Determine the (x, y) coordinate at the center of the cell enclosing the given text.  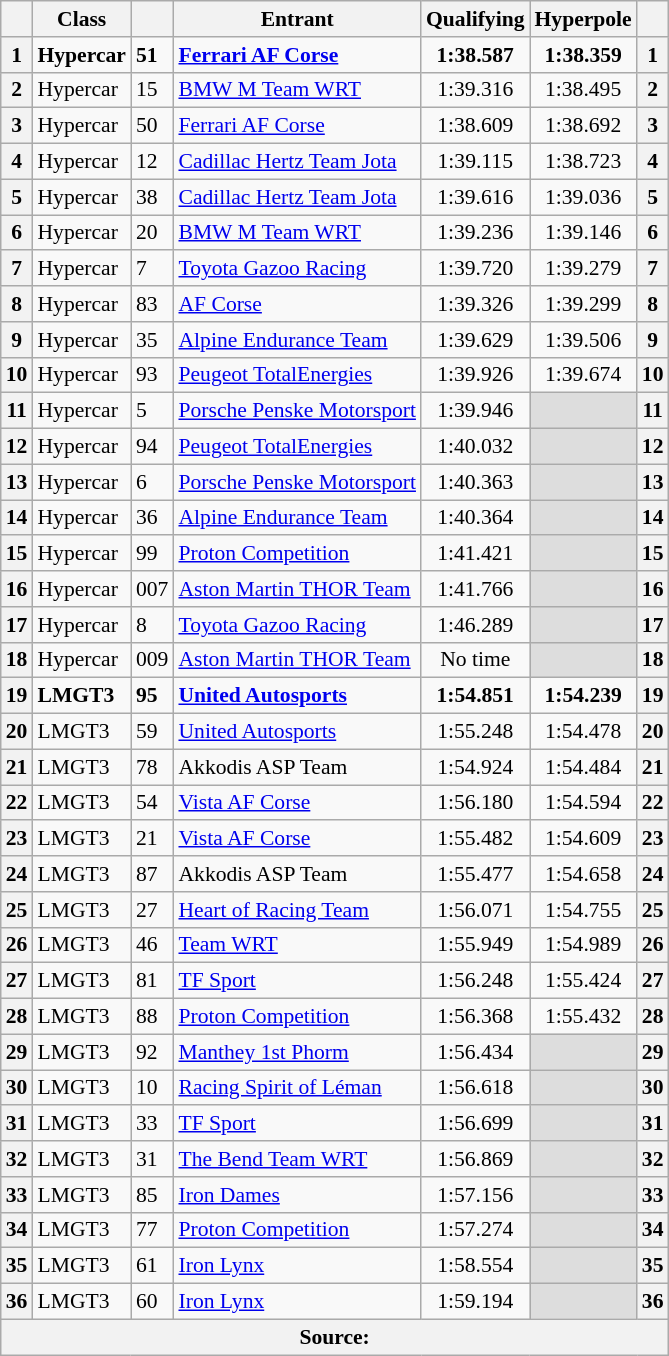
1:57.274 (475, 1230)
1:39.629 (475, 340)
1:58.554 (475, 1266)
1:54.609 (584, 839)
85 (152, 1195)
83 (152, 304)
88 (152, 1017)
1:55.248 (475, 732)
1:56.071 (475, 910)
1:54.484 (584, 767)
Manthey 1st Phorm (297, 1052)
1:38.609 (475, 126)
1:56.618 (475, 1088)
1:54.239 (584, 696)
Hyperpole (584, 19)
1:56.434 (475, 1052)
1:39.946 (475, 411)
Entrant (297, 19)
1:39.236 (475, 233)
009 (152, 660)
1:38.692 (584, 126)
1:39.616 (475, 197)
99 (152, 554)
Heart of Racing Team (297, 910)
1:38.587 (475, 55)
1:41.766 (475, 589)
Source: (335, 1337)
81 (152, 981)
1:39.279 (584, 269)
1:39.115 (475, 162)
38 (152, 197)
1:41.421 (475, 554)
Iron Dames (297, 1195)
1:38.723 (584, 162)
87 (152, 874)
1:56.368 (475, 1017)
Class (81, 19)
No time (475, 660)
AF Corse (297, 304)
Team WRT (297, 945)
46 (152, 945)
1:39.926 (475, 375)
1:56.248 (475, 981)
94 (152, 447)
1:39.316 (475, 90)
1:40.032 (475, 447)
1:46.289 (475, 625)
1:54.851 (475, 696)
1:39.299 (584, 304)
93 (152, 375)
1:55.424 (584, 981)
1:55.949 (475, 945)
78 (152, 767)
1:55.432 (584, 1017)
1:56.869 (475, 1159)
1:56.180 (475, 803)
1:55.477 (475, 874)
1:54.755 (584, 910)
1:39.036 (584, 197)
1:38.495 (584, 90)
1:40.364 (475, 518)
1:54.658 (584, 874)
77 (152, 1230)
Racing Spirit of Léman (297, 1088)
The Bend Team WRT (297, 1159)
Qualifying (475, 19)
92 (152, 1052)
1:39.674 (584, 375)
1:57.156 (475, 1195)
59 (152, 732)
1:55.482 (475, 839)
1:38.359 (584, 55)
1:54.594 (584, 803)
1:54.478 (584, 732)
1:56.699 (475, 1124)
1:39.326 (475, 304)
1:54.924 (475, 767)
1:39.506 (584, 340)
95 (152, 696)
1:59.194 (475, 1302)
1:39.720 (475, 269)
1:54.989 (584, 945)
51 (152, 55)
1:39.146 (584, 233)
1:40.363 (475, 482)
61 (152, 1266)
007 (152, 589)
54 (152, 803)
60 (152, 1302)
50 (152, 126)
